Detect which cell encompasses the target text, then output its (X, Y) center coordinate. 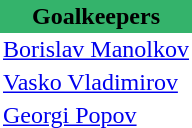
Vasko Vladimirov (96, 82)
Borislav Manolkov (96, 50)
Goalkeepers (96, 16)
